Pinpoint the cell where the given text exists, returning its (x, y) midpoint coordinate. 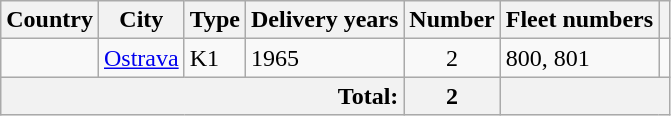
Number (452, 20)
Delivery years (324, 20)
1965 (324, 58)
Fleet numbers (579, 20)
Ostrava (141, 58)
Total: (202, 96)
Type (214, 20)
800, 801 (579, 58)
City (141, 20)
K1 (214, 58)
Country (50, 20)
